Scan for the cell matching the given text and deliver its (X, Y) coordinate at center. 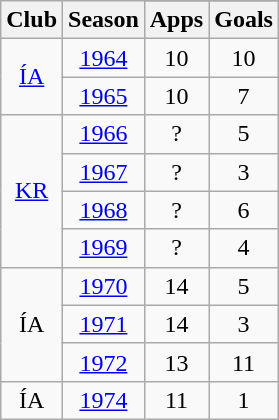
Season (104, 20)
1974 (104, 400)
Apps (176, 20)
1964 (104, 58)
6 (244, 210)
KR (32, 191)
1967 (104, 172)
1971 (104, 324)
1966 (104, 134)
1965 (104, 96)
Goals (244, 20)
1970 (104, 286)
4 (244, 248)
1972 (104, 362)
Club (32, 20)
7 (244, 96)
1969 (104, 248)
1 (244, 400)
13 (176, 362)
1968 (104, 210)
